Pinpoint the cell where the given text exists, returning its (x, y) midpoint coordinate. 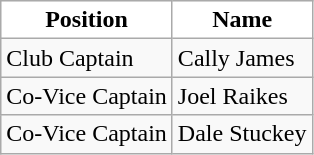
Dale Stuckey (242, 134)
Joel Raikes (242, 96)
Name (242, 20)
Club Captain (87, 58)
Cally James (242, 58)
Position (87, 20)
